Identify which cell holds the provided text, then report its [X, Y] central coordinate. 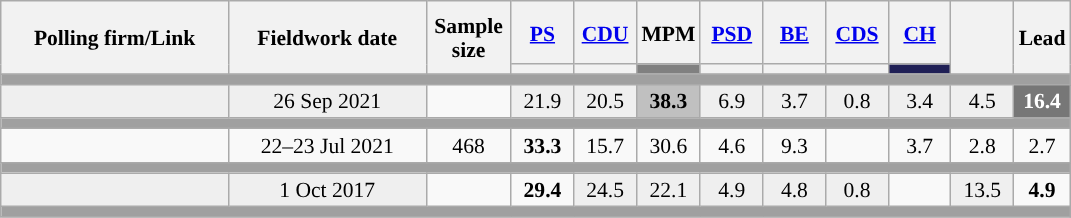
MPM [668, 32]
6.9 [732, 101]
3.4 [920, 101]
29.4 [542, 190]
468 [468, 146]
4.6 [732, 146]
Sample size [468, 38]
22.1 [668, 190]
24.5 [606, 190]
15.7 [606, 146]
CDU [606, 32]
4.8 [794, 190]
Fieldwork date [327, 38]
PSD [732, 32]
PS [542, 32]
20.5 [606, 101]
Lead [1042, 38]
21.9 [542, 101]
13.5 [982, 190]
9.3 [794, 146]
CDS [858, 32]
4.5 [982, 101]
38.3 [668, 101]
Polling firm/Link [115, 38]
30.6 [668, 146]
22–23 Jul 2021 [327, 146]
2.8 [982, 146]
33.3 [542, 146]
16.4 [1042, 101]
26 Sep 2021 [327, 101]
2.7 [1042, 146]
1 Oct 2017 [327, 190]
CH [920, 32]
BE [794, 32]
